From the cell containing the given text, extract its center point as (X, Y) coordinate. 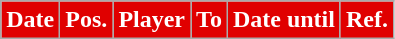
Player (152, 20)
Date (30, 20)
Date until (284, 20)
Pos. (86, 20)
To (210, 20)
Ref. (366, 20)
